Extract the (X, Y) coordinate from the center of the cell holding the provided text.  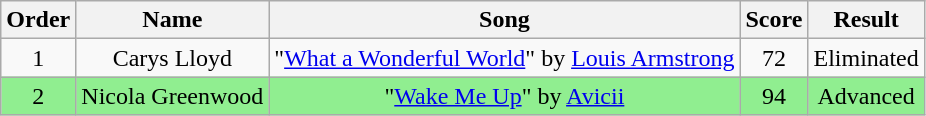
"What a Wonderful World" by Louis Armstrong (504, 58)
2 (38, 96)
Nicola Greenwood (172, 96)
94 (774, 96)
Order (38, 20)
72 (774, 58)
"Wake Me Up" by Avicii (504, 96)
1 (38, 58)
Advanced (866, 96)
Name (172, 20)
Eliminated (866, 58)
Song (504, 20)
Score (774, 20)
Carys Lloyd (172, 58)
Result (866, 20)
